Scan for the cell matching the given text and deliver its [X, Y] coordinate at center. 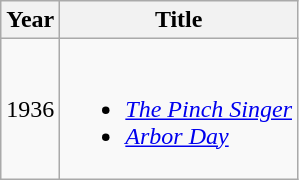
1936 [30, 109]
The Pinch SingerArbor Day [179, 109]
Year [30, 20]
Title [179, 20]
